Pinpoint the cell where the given text exists, returning its (x, y) midpoint coordinate. 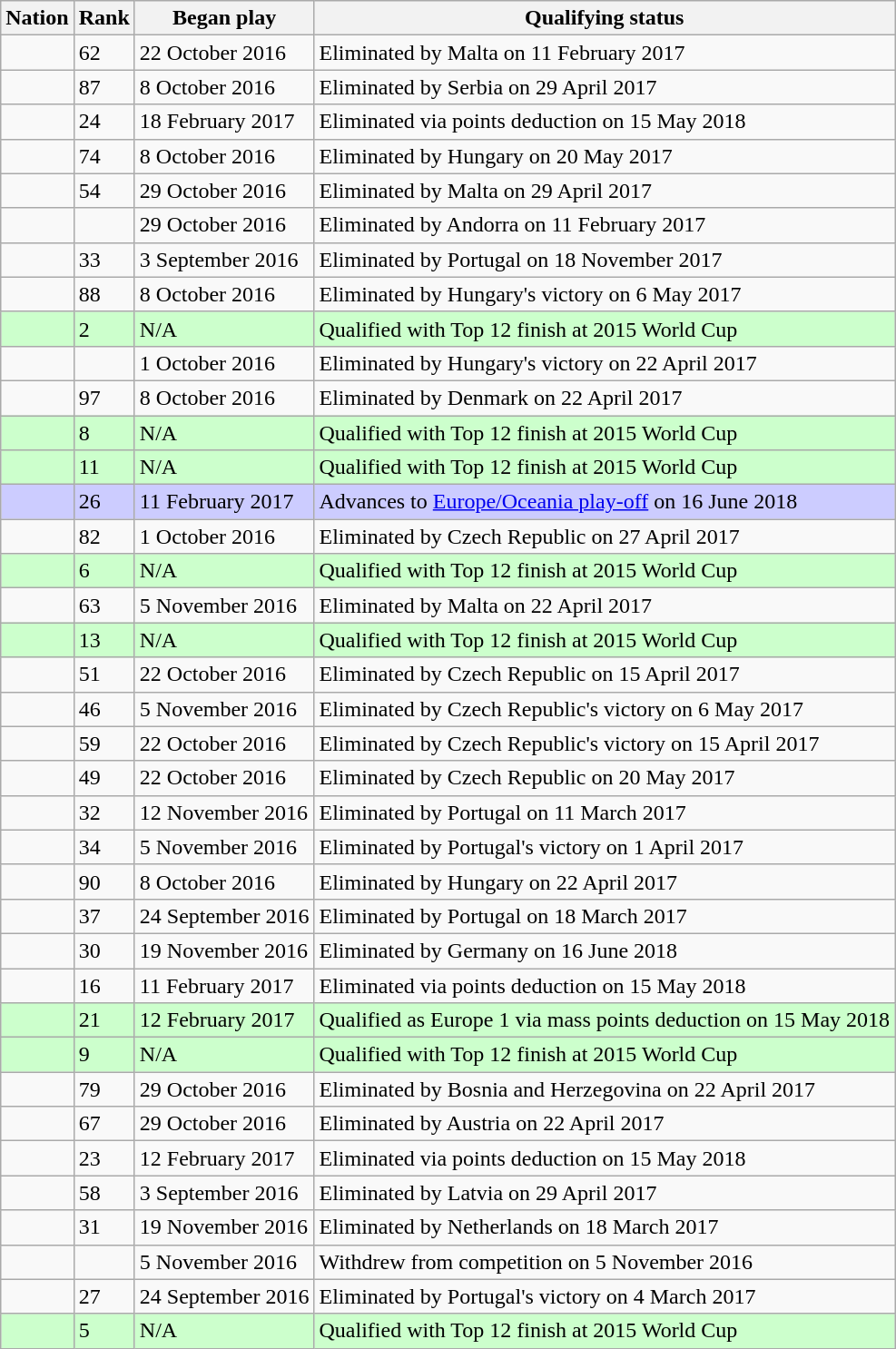
Eliminated by Malta on 22 April 2017 (605, 606)
82 (103, 537)
Eliminated by Czech Republic's victory on 6 May 2017 (605, 709)
46 (103, 709)
Withdrew from competition on 5 November 2016 (605, 1262)
34 (103, 847)
Began play (224, 18)
Eliminated by Malta on 11 February 2017 (605, 53)
Eliminated by Hungary on 22 April 2017 (605, 881)
67 (103, 1124)
58 (103, 1193)
Advances to Europe/Oceania play-off on 16 June 2018 (605, 502)
Eliminated by Bosnia and Herzegovina on 22 April 2017 (605, 1089)
24 (103, 122)
23 (103, 1158)
9 (103, 1055)
Nation (37, 18)
Eliminated by Latvia on 29 April 2017 (605, 1193)
Qualified as Europe 1 via mass points deduction on 15 May 2018 (605, 1020)
11 (103, 468)
12 November 2016 (224, 812)
Eliminated by Czech Republic on 20 May 2017 (605, 778)
21 (103, 1020)
88 (103, 294)
27 (103, 1296)
Eliminated by Andorra on 11 February 2017 (605, 225)
26 (103, 502)
30 (103, 950)
Eliminated by Czech Republic on 15 April 2017 (605, 674)
Eliminated by Portugal on 18 November 2017 (605, 260)
63 (103, 606)
Eliminated by Portugal on 11 March 2017 (605, 812)
Eliminated by Portugal's victory on 4 March 2017 (605, 1296)
Eliminated by Netherlands on 18 March 2017 (605, 1227)
Eliminated by Malta on 29 April 2017 (605, 191)
Qualifying status (605, 18)
8 (103, 433)
90 (103, 881)
32 (103, 812)
97 (103, 398)
59 (103, 743)
16 (103, 985)
5 (103, 1331)
Eliminated by Portugal's victory on 1 April 2017 (605, 847)
Eliminated by Czech Republic on 27 April 2017 (605, 537)
Eliminated by Austria on 22 April 2017 (605, 1124)
49 (103, 778)
Eliminated by Denmark on 22 April 2017 (605, 398)
Eliminated by Germany on 16 June 2018 (605, 950)
Eliminated by Czech Republic's victory on 15 April 2017 (605, 743)
18 February 2017 (224, 122)
Rank (103, 18)
33 (103, 260)
51 (103, 674)
13 (103, 640)
Eliminated by Serbia on 29 April 2017 (605, 87)
79 (103, 1089)
Eliminated by Portugal on 18 March 2017 (605, 916)
37 (103, 916)
31 (103, 1227)
87 (103, 87)
6 (103, 571)
Eliminated by Hungary's victory on 22 April 2017 (605, 363)
54 (103, 191)
Eliminated by Hungary on 20 May 2017 (605, 156)
Eliminated by Hungary's victory on 6 May 2017 (605, 294)
74 (103, 156)
62 (103, 53)
2 (103, 329)
